Provide the [x, y] coordinate of the cell's center where the given text is located.  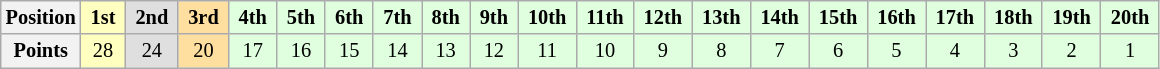
20th [1130, 17]
10th [547, 17]
1 [1130, 51]
20 [203, 51]
9th [494, 17]
11th [604, 17]
18th [1013, 17]
3rd [203, 17]
14th [779, 17]
5th [301, 17]
7 [779, 51]
12 [494, 51]
2nd [152, 17]
5 [896, 51]
1st [104, 17]
8th [446, 17]
12th [663, 17]
17 [253, 51]
2 [1071, 51]
7th [397, 17]
14 [397, 51]
8 [721, 51]
6 [838, 51]
13 [446, 51]
11 [547, 51]
9 [663, 51]
24 [152, 51]
Points [41, 51]
6th [349, 17]
10 [604, 51]
28 [104, 51]
15th [838, 17]
4th [253, 17]
19th [1071, 17]
13th [721, 17]
17th [955, 17]
Position [41, 17]
3 [1013, 51]
16th [896, 17]
15 [349, 51]
4 [955, 51]
16 [301, 51]
